Output the [X, Y] coordinate of the center of the cell containing the given text.  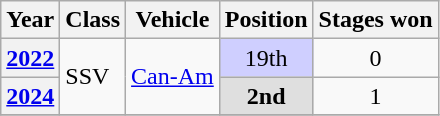
Year [30, 20]
Stages won [376, 20]
Vehicle [173, 20]
SSV [93, 77]
Position [266, 20]
2024 [30, 96]
Can-Am [173, 77]
19th [266, 58]
0 [376, 58]
Class [93, 20]
1 [376, 96]
2nd [266, 96]
2022 [30, 58]
